Output the [x, y] coordinate of the center of the cell containing the given text.  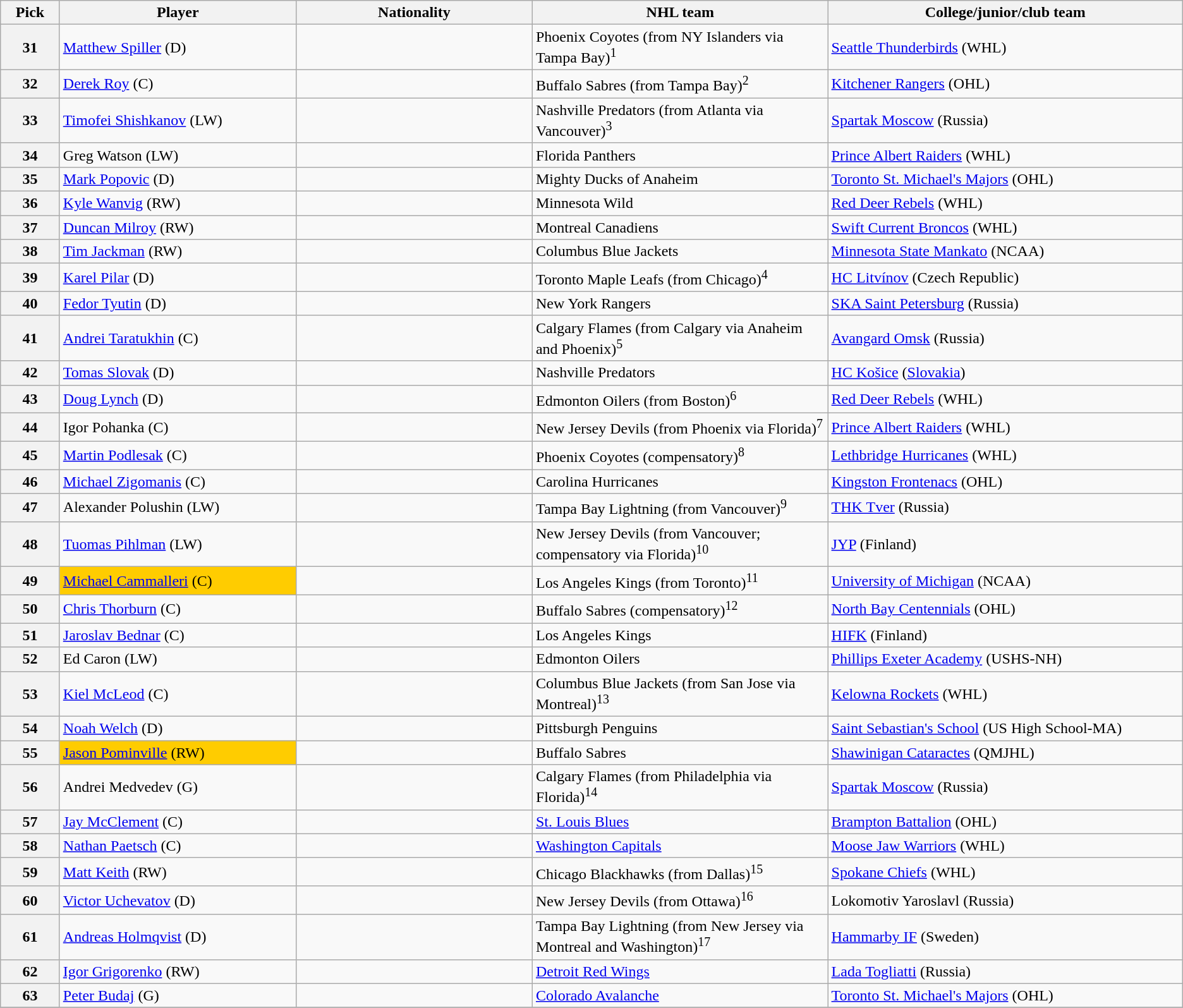
Kelowna Rockets (WHL) [1005, 694]
NHL team [680, 13]
Tim Jackman (RW) [178, 252]
University of Michigan (NCAA) [1005, 581]
New Jersey Devils (from Ottawa)16 [680, 900]
Pittsburgh Penguins [680, 729]
56 [30, 787]
49 [30, 581]
Minnesota Wild [680, 203]
Hammarby IF (Sweden) [1005, 937]
Matt Keith (RW) [178, 872]
Seattle Thunderbirds (WHL) [1005, 47]
Columbus Blue Jackets [680, 252]
Andrei Taratukhin (C) [178, 338]
Saint Sebastian's School (US High School-MA) [1005, 729]
Carolina Hurricanes [680, 482]
Tampa Bay Lightning (from Vancouver)9 [680, 508]
Columbus Blue Jackets (from San Jose via Montreal)13 [680, 694]
Andreas Holmqvist (D) [178, 937]
Player [178, 13]
Igor Grigorenko (RW) [178, 971]
Edmonton Oilers [680, 659]
Montreal Canadiens [680, 228]
Derek Roy (C) [178, 83]
New Jersey Devils (from Vancouver; compensatory via Florida)10 [680, 544]
Florida Panthers [680, 155]
JYP (Finland) [1005, 544]
Mark Popovic (D) [178, 179]
31 [30, 47]
Calgary Flames (from Calgary via Anaheim and Phoenix)5 [680, 338]
38 [30, 252]
Washington Capitals [680, 846]
60 [30, 900]
Matthew Spiller (D) [178, 47]
New Jersey Devils (from Phoenix via Florida)7 [680, 427]
Toronto Maple Leafs (from Chicago)4 [680, 278]
Colorado Avalanche [680, 995]
Chicago Blackhawks (from Dallas)15 [680, 872]
48 [30, 544]
North Bay Centennials (OHL) [1005, 609]
Kitchener Rangers (OHL) [1005, 83]
Pick [30, 13]
HIFK (Finland) [1005, 635]
Fedor Tyutin (D) [178, 303]
New York Rangers [680, 303]
Jaroslav Bednar (C) [178, 635]
Karel Pilar (D) [178, 278]
33 [30, 121]
59 [30, 872]
Brampton Battalion (OHL) [1005, 822]
Buffalo Sabres (from Tampa Bay)2 [680, 83]
39 [30, 278]
College/junior/club team [1005, 13]
Lethbridge Hurricanes (WHL) [1005, 455]
Andrei Medvedev (G) [178, 787]
41 [30, 338]
Detroit Red Wings [680, 971]
54 [30, 729]
50 [30, 609]
Shawinigan Cataractes (QMJHL) [1005, 753]
Victor Uchevatov (D) [178, 900]
42 [30, 373]
36 [30, 203]
Swift Current Broncos (WHL) [1005, 228]
Avangard Omsk (Russia) [1005, 338]
Nashville Predators (from Atlanta via Vancouver)3 [680, 121]
Nathan Paetsch (C) [178, 846]
Igor Pohanka (C) [178, 427]
St. Louis Blues [680, 822]
Minnesota State Mankato (NCAA) [1005, 252]
Michael Cammalleri (C) [178, 581]
Michael Zigomanis (C) [178, 482]
Chris Thorburn (C) [178, 609]
47 [30, 508]
55 [30, 753]
Buffalo Sabres (compensatory)12 [680, 609]
61 [30, 937]
HC Košice (Slovakia) [1005, 373]
35 [30, 179]
Phoenix Coyotes (compensatory)8 [680, 455]
44 [30, 427]
Tuomas Pihlman (LW) [178, 544]
Timofei Shishkanov (LW) [178, 121]
THK Tver (Russia) [1005, 508]
Noah Welch (D) [178, 729]
Jay McClement (C) [178, 822]
Mighty Ducks of Anaheim [680, 179]
32 [30, 83]
Phillips Exeter Academy (USHS-NH) [1005, 659]
62 [30, 971]
Kiel McLeod (C) [178, 694]
Kingston Frontenacs (OHL) [1005, 482]
Tampa Bay Lightning (from New Jersey via Montreal and Washington)17 [680, 937]
Ed Caron (LW) [178, 659]
Alexander Polushin (LW) [178, 508]
Jason Pominville (RW) [178, 753]
Lokomotiv Yaroslavl (Russia) [1005, 900]
SKA Saint Petersburg (Russia) [1005, 303]
Peter Budaj (G) [178, 995]
Doug Lynch (D) [178, 399]
52 [30, 659]
Nationality [414, 13]
Tomas Slovak (D) [178, 373]
Moose Jaw Warriors (WHL) [1005, 846]
Los Angeles Kings (from Toronto)11 [680, 581]
Phoenix Coyotes (from NY Islanders via Tampa Bay)1 [680, 47]
40 [30, 303]
Calgary Flames (from Philadelphia via Florida)14 [680, 787]
37 [30, 228]
63 [30, 995]
57 [30, 822]
Kyle Wanvig (RW) [178, 203]
53 [30, 694]
Martin Podlesak (C) [178, 455]
Edmonton Oilers (from Boston)6 [680, 399]
Lada Togliatti (Russia) [1005, 971]
51 [30, 635]
43 [30, 399]
Buffalo Sabres [680, 753]
45 [30, 455]
Spokane Chiefs (WHL) [1005, 872]
Greg Watson (LW) [178, 155]
HC Litvínov (Czech Republic) [1005, 278]
34 [30, 155]
46 [30, 482]
Nashville Predators [680, 373]
Duncan Milroy (RW) [178, 228]
58 [30, 846]
Los Angeles Kings [680, 635]
